Search for the cell housing the specified text and yield its [X, Y] center coordinate. 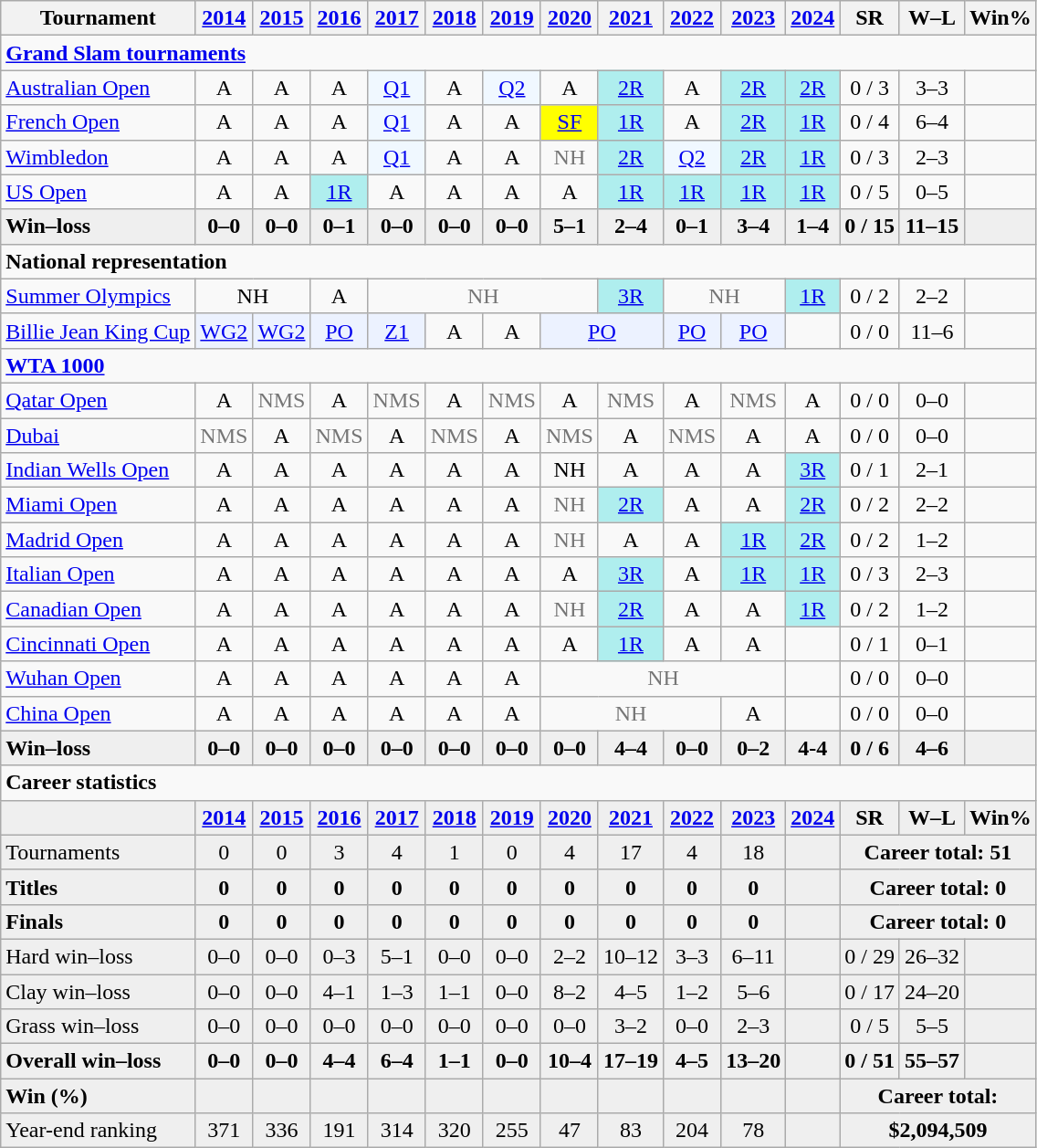
0 / 51 [870, 1061]
17 [630, 852]
0 / 29 [870, 956]
3 [340, 852]
1–4 [812, 226]
French Open [99, 122]
3–4 [754, 226]
Overall win–loss [99, 1061]
4–6 [931, 748]
1–3 [396, 991]
320 [455, 1131]
6–11 [754, 956]
4-4 [812, 748]
Canadian Open [99, 609]
$2,094,509 [938, 1131]
0 / 15 [870, 226]
Wimbledon [99, 157]
Grass win–loss [99, 1027]
US Open [99, 192]
0–3 [340, 956]
2–4 [630, 226]
WTA 1000 [518, 365]
13–20 [754, 1061]
1 [455, 852]
0–5 [931, 192]
Year-end ranking [99, 1131]
Australian Open [99, 88]
Career total: 51 [938, 852]
Hard win–loss [99, 956]
0 / 4 [870, 122]
78 [754, 1131]
255 [511, 1131]
Tournament [99, 18]
10–4 [570, 1061]
11–6 [931, 331]
3–2 [630, 1027]
Billie Jean King Cup [99, 331]
83 [630, 1131]
2–1 [931, 470]
47 [570, 1131]
Z1 [396, 331]
0 / 6 [870, 748]
0 / 17 [870, 991]
Italian Open [99, 574]
8–2 [570, 991]
Finals [99, 922]
Madrid Open [99, 540]
Grand Slam tournaments [518, 53]
Wuhan Open [99, 679]
Indian Wells Open [99, 470]
Miami Open [99, 505]
0–2 [754, 748]
336 [281, 1131]
24–20 [931, 991]
10–12 [630, 956]
4–1 [340, 991]
314 [396, 1131]
Cincinnati Open [99, 644]
SF [570, 122]
55–57 [931, 1061]
5–5 [931, 1027]
National representation [518, 261]
11–15 [931, 226]
5–6 [754, 991]
Tournaments [99, 852]
Win (%) [99, 1096]
17–19 [630, 1061]
Career total: [938, 1096]
Clay win–loss [99, 991]
Titles [99, 887]
26–32 [931, 956]
18 [754, 852]
Career statistics [518, 783]
371 [225, 1131]
Dubai [99, 436]
Qatar Open [99, 400]
191 [340, 1131]
China Open [99, 713]
Summer Olympics [99, 296]
204 [692, 1131]
